Locate the cell with the specified text and output its [x, y] center coordinate. 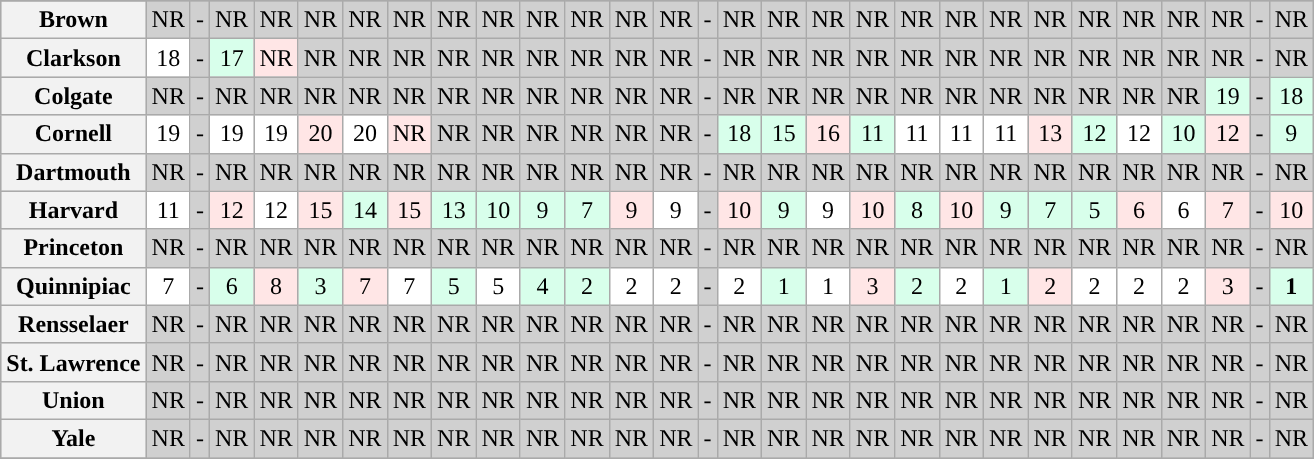
14 [365, 210]
Brown [74, 20]
St. Lawrence [74, 362]
Quinnipiac [74, 286]
16 [828, 134]
Clarkson [74, 58]
Yale [74, 438]
Dartmouth [74, 172]
Rensselaer [74, 324]
Union [74, 400]
Harvard [74, 210]
Cornell [74, 134]
Colgate [74, 96]
Princeton [74, 248]
4 [542, 286]
17 [231, 58]
